Detect which cell encompasses the target text, then output its (x, y) center coordinate. 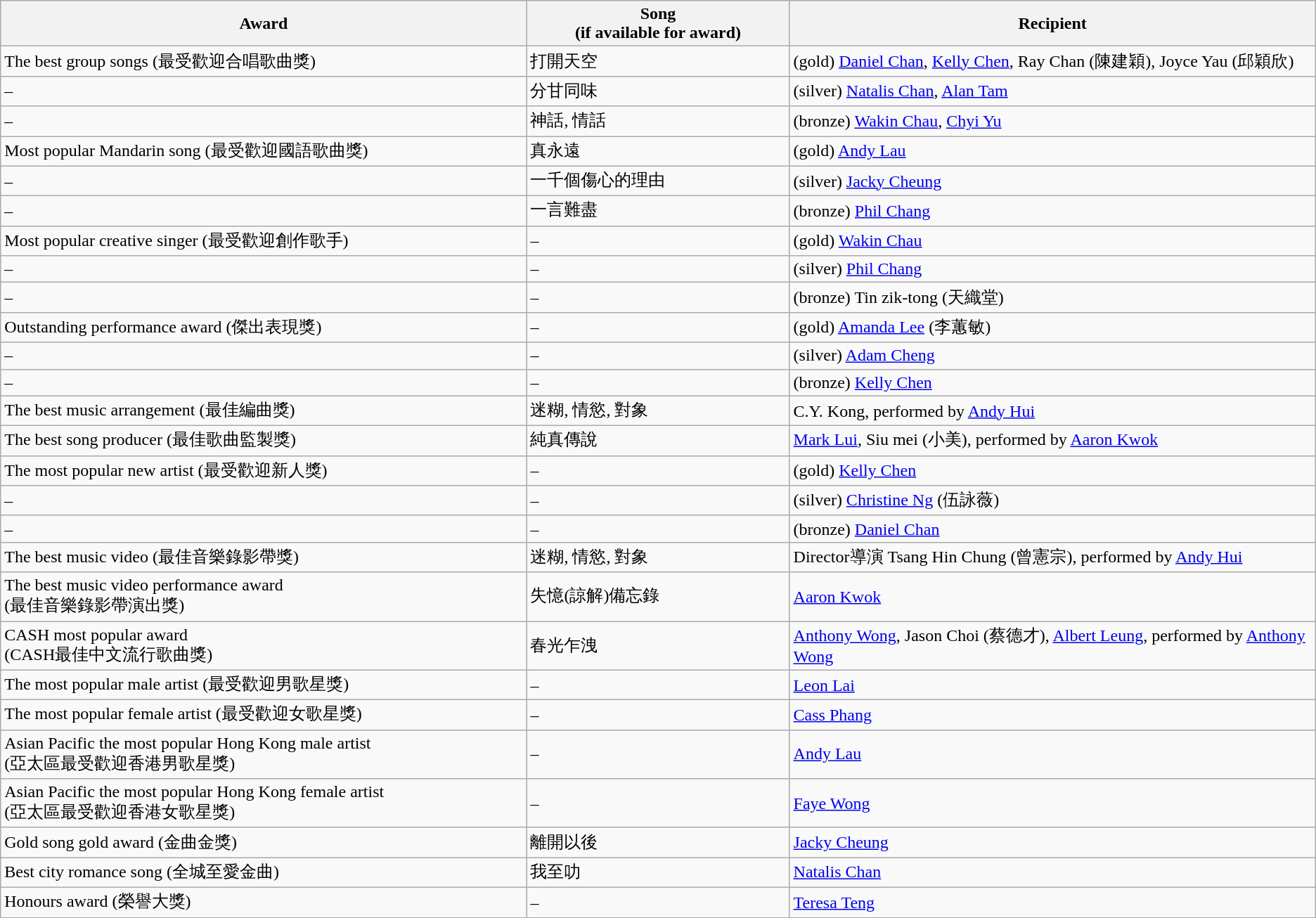
(gold) Andy Lau (1052, 152)
Mark Lui, Siu mei (小美), performed by Aaron Kwok (1052, 441)
純真傳說 (658, 441)
Honours award (榮譽大獎) (264, 903)
(silver) Adam Cheng (1052, 356)
Gold song gold award (金曲金獎) (264, 842)
Most popular Mandarin song (最受歡迎國語歌曲獎) (264, 152)
(bronze) Wakin Chau, Chyi Yu (1052, 121)
真永遠 (658, 152)
Best city romance song (全城至愛金曲) (264, 873)
(gold) Wakin Chau (1052, 240)
Asian Pacific the most popular Hong Kong male artist(亞太區最受歡迎香港男歌星獎) (264, 754)
C.Y. Kong, performed by Andy Hui (1052, 410)
(gold) Kelly Chen (1052, 471)
Natalis Chan (1052, 873)
春光乍洩 (658, 646)
(gold) Amanda Lee (李蕙敏) (1052, 328)
The most popular female artist (最受歡迎女歌星獎) (264, 716)
Director導演 Tsang Hin Chung (曾憲宗), performed by Andy Hui (1052, 557)
The most popular male artist (最受歡迎男歌星獎) (264, 685)
Andy Lau (1052, 754)
(silver) Natalis Chan, Alan Tam (1052, 91)
(bronze) Tin zik-tong (天織堂) (1052, 298)
Award (264, 24)
The best music arrangement (最佳編曲獎) (264, 410)
一千個傷心的理由 (658, 181)
Recipient (1052, 24)
Most popular creative singer (最受歡迎創作歌手) (264, 240)
(bronze) Kelly Chen (1052, 382)
Aaron Kwok (1052, 597)
The best music video (最佳音樂錄影帶獎) (264, 557)
Teresa Teng (1052, 903)
(silver) Phil Chang (1052, 269)
Anthony Wong, Jason Choi (蔡德才), Albert Leung, performed by Anthony Wong (1052, 646)
CASH most popular award(CASH最佳中文流行歌曲獎) (264, 646)
神話, 情話 (658, 121)
(bronze) Phil Chang (1052, 211)
The best song producer (最佳歌曲監製獎) (264, 441)
The best music video performance award(最佳音樂錄影帶演出獎) (264, 597)
(bronze) Daniel Chan (1052, 529)
Song(if available for award) (658, 24)
打開天空 (658, 62)
Leon Lai (1052, 685)
分甘同味 (658, 91)
(silver) Jacky Cheung (1052, 181)
Jacky Cheung (1052, 842)
失憶(諒解)備忘錄 (658, 597)
Outstanding performance award (傑出表現獎) (264, 328)
The most popular new artist (最受歡迎新人獎) (264, 471)
我至叻 (658, 873)
一言難盡 (658, 211)
Cass Phang (1052, 716)
(silver) Christine Ng (伍詠薇) (1052, 500)
Faye Wong (1052, 803)
The best group songs (最受歡迎合唱歌曲獎) (264, 62)
離開以後 (658, 842)
(gold) Daniel Chan, Kelly Chen, Ray Chan (陳建穎), Joyce Yau (邱穎欣) (1052, 62)
Asian Pacific the most popular Hong Kong female artist(亞太區最受歡迎香港女歌星獎) (264, 803)
